Locate the cell with the specified text and output its [x, y] center coordinate. 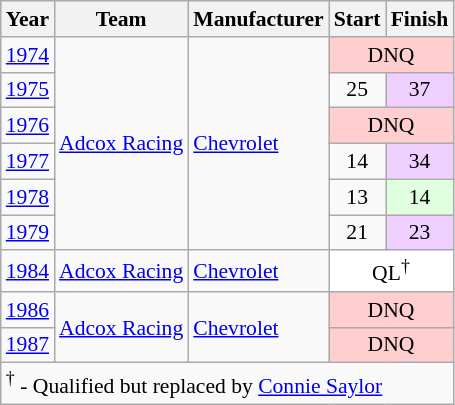
Finish [420, 19]
Year [28, 19]
25 [358, 90]
23 [420, 233]
1976 [28, 126]
QL† [392, 272]
1974 [28, 55]
37 [420, 90]
1975 [28, 90]
Start [358, 19]
1986 [28, 310]
1979 [28, 233]
1987 [28, 345]
21 [358, 233]
Manufacturer [258, 19]
1984 [28, 272]
34 [420, 162]
13 [358, 197]
1978 [28, 197]
Team [121, 19]
† - Qualified but replaced by Connie Saylor [228, 384]
1977 [28, 162]
